Detect which cell encompasses the target text, then output its [x, y] center coordinate. 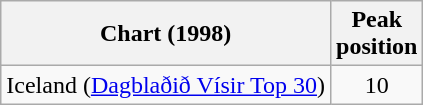
Iceland (Dagblaðið Vísir Top 30) [166, 85]
10 [377, 85]
Peakposition [377, 34]
Chart (1998) [166, 34]
